Identify which cell holds the provided text, then report its [X, Y] central coordinate. 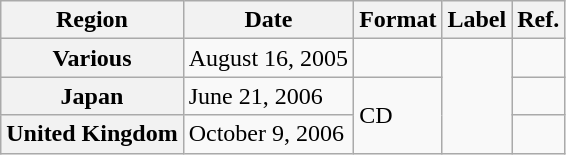
August 16, 2005 [268, 58]
CD [398, 115]
United Kingdom [92, 134]
June 21, 2006 [268, 96]
Format [398, 20]
Region [92, 20]
Date [268, 20]
Japan [92, 96]
Various [92, 58]
October 9, 2006 [268, 134]
Label [477, 20]
Ref. [538, 20]
